Capture the cell that displays the provided text and extract its (X, Y) central coordinate. 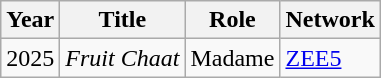
Network (330, 20)
Fruit Chaat (122, 58)
Year (30, 20)
Madame (232, 58)
ZEE5 (330, 58)
Role (232, 20)
2025 (30, 58)
Title (122, 20)
